Locate the cell with the specified text and output its (X, Y) center coordinate. 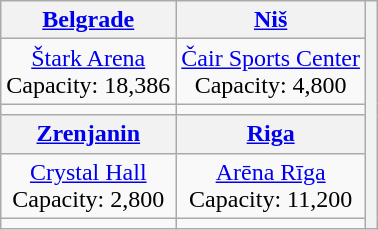
Crystal HallCapacity: 2,800 (88, 186)
Čair Sports CenterCapacity: 4,800 (271, 72)
Zrenjanin (88, 134)
Riga (271, 134)
Arēna RīgaCapacity: 11,200 (271, 186)
Belgrade (88, 20)
Štark ArenaCapacity: 18,386 (88, 72)
Niš (271, 20)
